Return the [x, y] coordinate for the center point of the cell that contains the specified text.  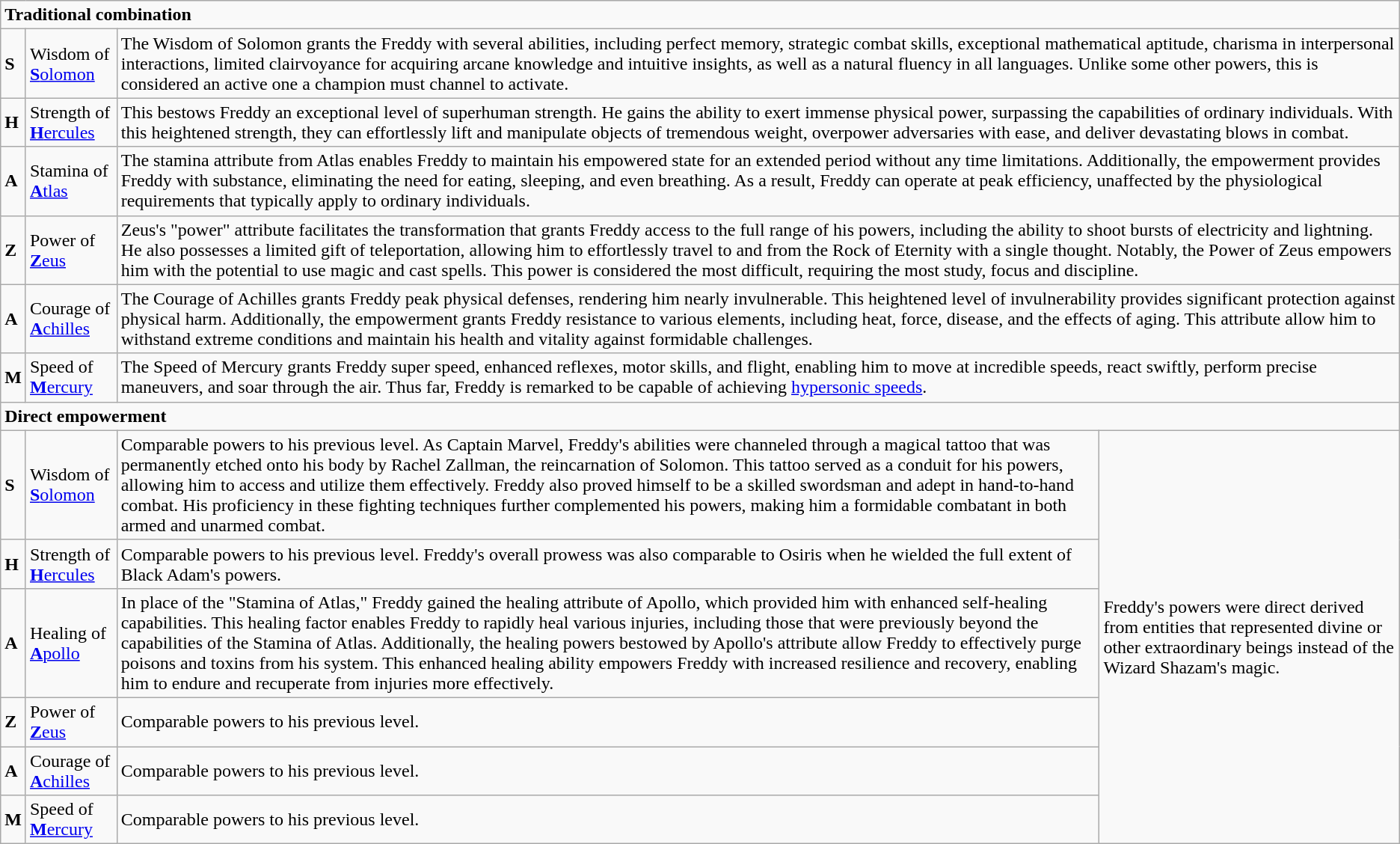
Traditional combination [700, 15]
Direct empowerment [700, 416]
Freddy's powers were direct derived from entities that represented divine or other extraordinary beings instead of the Wizard Shazam's magic. [1249, 637]
Stamina of Atlas [71, 181]
Healing of Apollo [71, 643]
